Determine the (x, y) coordinate at the center of the cell enclosing the given text.  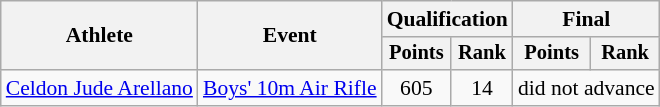
14 (482, 88)
Athlete (100, 36)
Boys' 10m Air Rifle (290, 88)
did not advance (586, 88)
Qualification (448, 19)
Event (290, 36)
Celdon Jude Arellano (100, 88)
Final (586, 19)
605 (416, 88)
